Pinpoint the cell where the given text exists, returning its [x, y] midpoint coordinate. 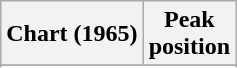
Chart (1965) [72, 34]
Peakposition [189, 34]
